Locate the cell with the specified text and output its [X, Y] center coordinate. 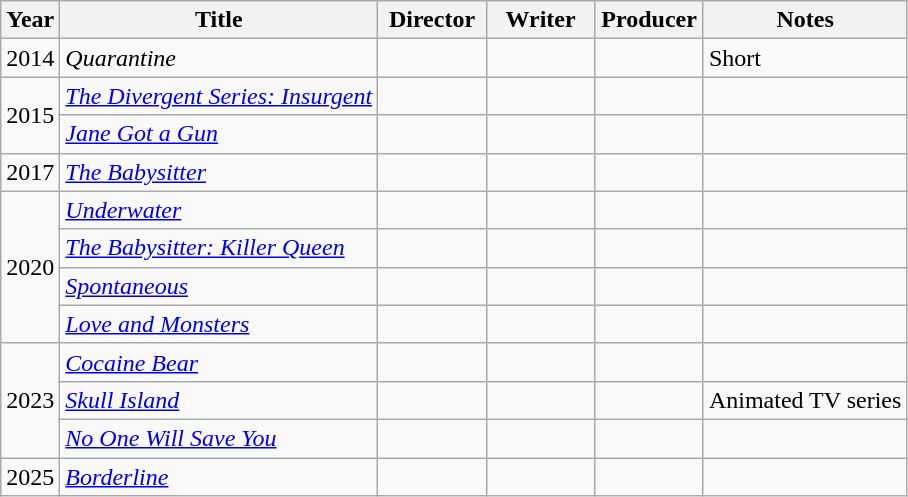
Animated TV series [804, 400]
Short [804, 58]
Director [432, 20]
2020 [30, 267]
2017 [30, 172]
2023 [30, 400]
Cocaine Bear [219, 362]
Title [219, 20]
Borderline [219, 477]
Year [30, 20]
2015 [30, 115]
No One Will Save You [219, 438]
The Babysitter [219, 172]
Love and Monsters [219, 324]
Jane Got a Gun [219, 134]
Spontaneous [219, 286]
Underwater [219, 210]
Notes [804, 20]
Skull Island [219, 400]
2025 [30, 477]
Writer [540, 20]
2014 [30, 58]
Quarantine [219, 58]
Producer [650, 20]
The Divergent Series: Insurgent [219, 96]
The Babysitter: Killer Queen [219, 248]
